For the text-containing cell, return its midpoint in (X, Y) coordinate format. 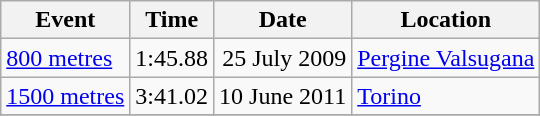
1:45.88 (172, 58)
Event (66, 20)
Torino (446, 96)
1500 metres (66, 96)
10 June 2011 (283, 96)
3:41.02 (172, 96)
Pergine Valsugana (446, 58)
25 July 2009 (283, 58)
Time (172, 20)
Location (446, 20)
800 metres (66, 58)
Date (283, 20)
